From the cell containing the given text, extract its center point as (x, y) coordinate. 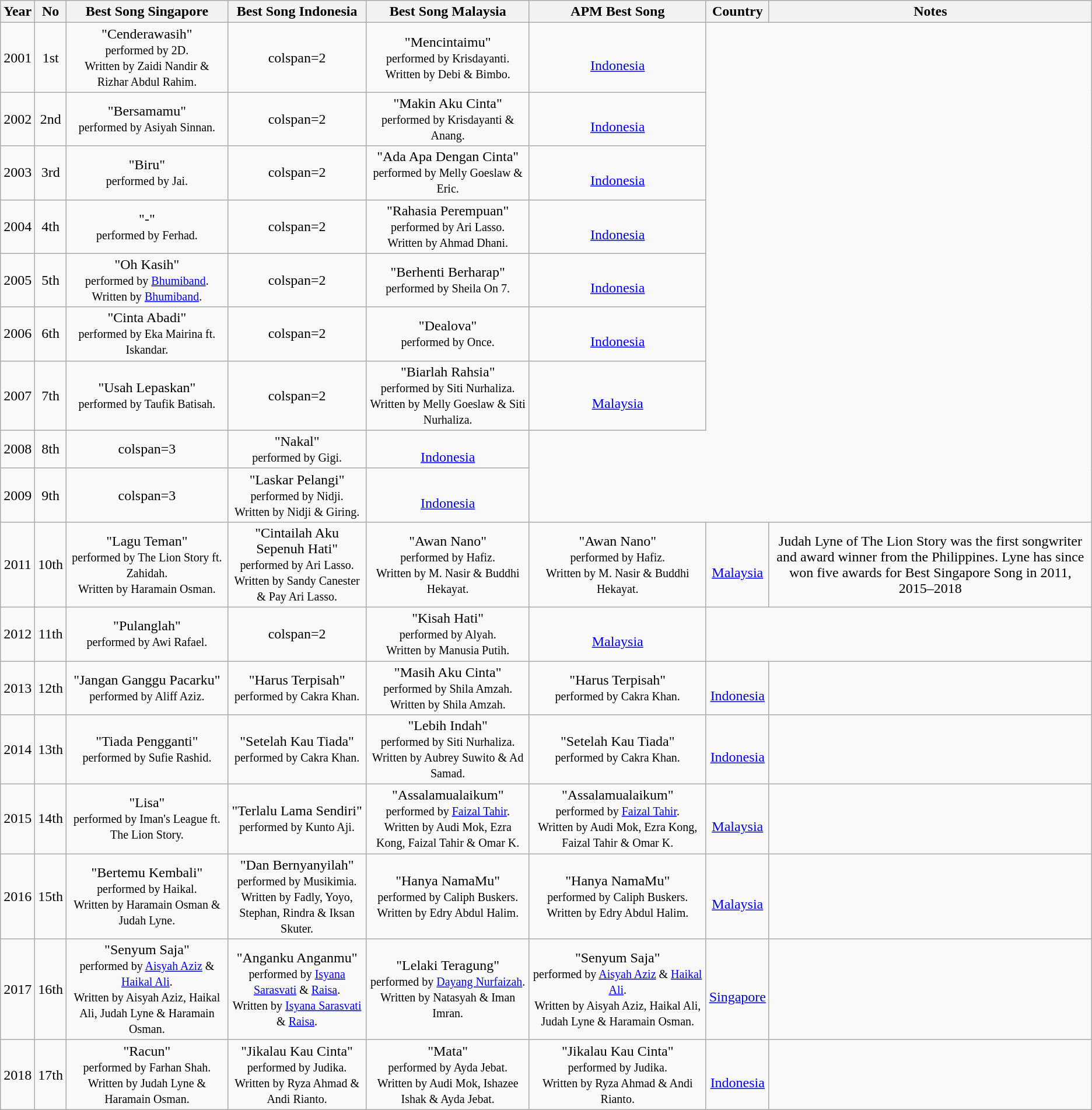
"Biarlah Rahsia"performed by Siti Nurhaliza. Written by Melly Goeslaw & Siti Nurhaliza. (448, 396)
9th (51, 495)
"Dealova"performed by Once. (448, 334)
2013 (17, 687)
"Nakal"performed by Gigi. (297, 449)
"Dan Bernyanyilah"performed by Musikimia. Written by Fadly, Yoyo, Stephan, Rindra & Iksan Skuter. (297, 896)
"Lisa"performed by Iman's League ft. The Lion Story. (147, 819)
2014 (17, 749)
3rd (51, 173)
12th (51, 687)
2003 (17, 173)
2004 (17, 226)
"Lebih Indah"performed by Siti Nurhaliza. Written by Aubrey Suwito & Ad Samad. (448, 749)
1st (51, 57)
"Laskar Pelangi"performed by Nidji. Written by Nidji & Giring. (297, 495)
"Berhenti Berharap"performed by Sheila On 7. (448, 280)
Notes (930, 12)
6th (51, 334)
15th (51, 896)
"Makin Aku Cinta"performed by Krisdayanti & Anang. (448, 119)
"Cenderawasih"performed by 2D. Written by Zaidi Nandir & Rizhar Abdul Rahim. (147, 57)
"Masih Aku Cinta"performed by Shila Amzah. Written by Shila Amzah. (448, 687)
"Jangan Ganggu Pacarku"performed by Aliff Aziz. (147, 687)
2015 (17, 819)
2012 (17, 634)
"Pulanglah"performed by Awi Rafael. (147, 634)
"Oh Kasih"performed by Bhumiband. Written by Bhumiband. (147, 280)
"Tiada Pengganti"performed by Sufie Rashid. (147, 749)
"Ada Apa Dengan Cinta"performed by Melly Goeslaw & Eric. (448, 173)
2017 (17, 990)
2007 (17, 396)
Year (17, 12)
5th (51, 280)
Singapore (737, 990)
APM Best Song (617, 12)
"Biru"performed by Jai. (147, 173)
16th (51, 990)
"Usah Lepaskan"performed by Taufik Batisah. (147, 396)
2008 (17, 449)
"Mata"performed by Ayda Jebat. Written by Audi Mok, Ishazee Ishak & Ayda Jebat. (448, 1075)
Best Song Singapore (147, 12)
10th (51, 564)
"Bersamamu"performed by Asiyah Sinnan. (147, 119)
7th (51, 396)
11th (51, 634)
"Bertemu Kembali"performed by Haikal. Written by Haramain Osman & Judah Lyne. (147, 896)
"-"performed by Ferhad. (147, 226)
2018 (17, 1075)
2006 (17, 334)
Country (737, 12)
Best Song Malaysia (448, 12)
14th (51, 819)
"Cinta Abadi"performed by Eka Mairina ft. Iskandar. (147, 334)
2016 (17, 896)
2nd (51, 119)
"Lagu Teman"performed by The Lion Story ft. Zahidah. Written by Haramain Osman. (147, 564)
2002 (17, 119)
"Kisah Hati"performed by Alyah. Written by Manusia Putih. (448, 634)
2009 (17, 495)
2005 (17, 280)
"Lelaki Teragung"performed by Dayang Nurfaizah. Written by Natasyah & Iman Imran. (448, 990)
"Rahasia Perempuan"performed by Ari Lasso. Written by Ahmad Dhani. (448, 226)
8th (51, 449)
"Anganku Anganmu"performed by Isyana Sarasvati & Raisa. Written by Isyana Sarasvati & Raisa. (297, 990)
2011 (17, 564)
"Terlalu Lama Sendiri"performed by Kunto Aji. (297, 819)
No (51, 12)
13th (51, 749)
2001 (17, 57)
17th (51, 1075)
Best Song Indonesia (297, 12)
"Racun"performed by Farhan Shah. Written by Judah Lyne & Haramain Osman. (147, 1075)
"Cintailah Aku Sepenuh Hati"performed by Ari Lasso. Written by Sandy Canester & Pay Ari Lasso. (297, 564)
"Mencintaimu"performed by Krisdayanti. Written by Debi & Bimbo. (448, 57)
4th (51, 226)
